For the text-containing cell, return its midpoint in [X, Y] coordinate format. 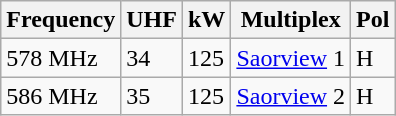
578 MHz [61, 58]
kW [206, 20]
586 MHz [61, 96]
UHF [152, 20]
Saorview 1 [291, 58]
Saorview 2 [291, 96]
Frequency [61, 20]
34 [152, 58]
Multiplex [291, 20]
Pol [373, 20]
35 [152, 96]
